Detect which cell encompasses the target text, then output its [X, Y] center coordinate. 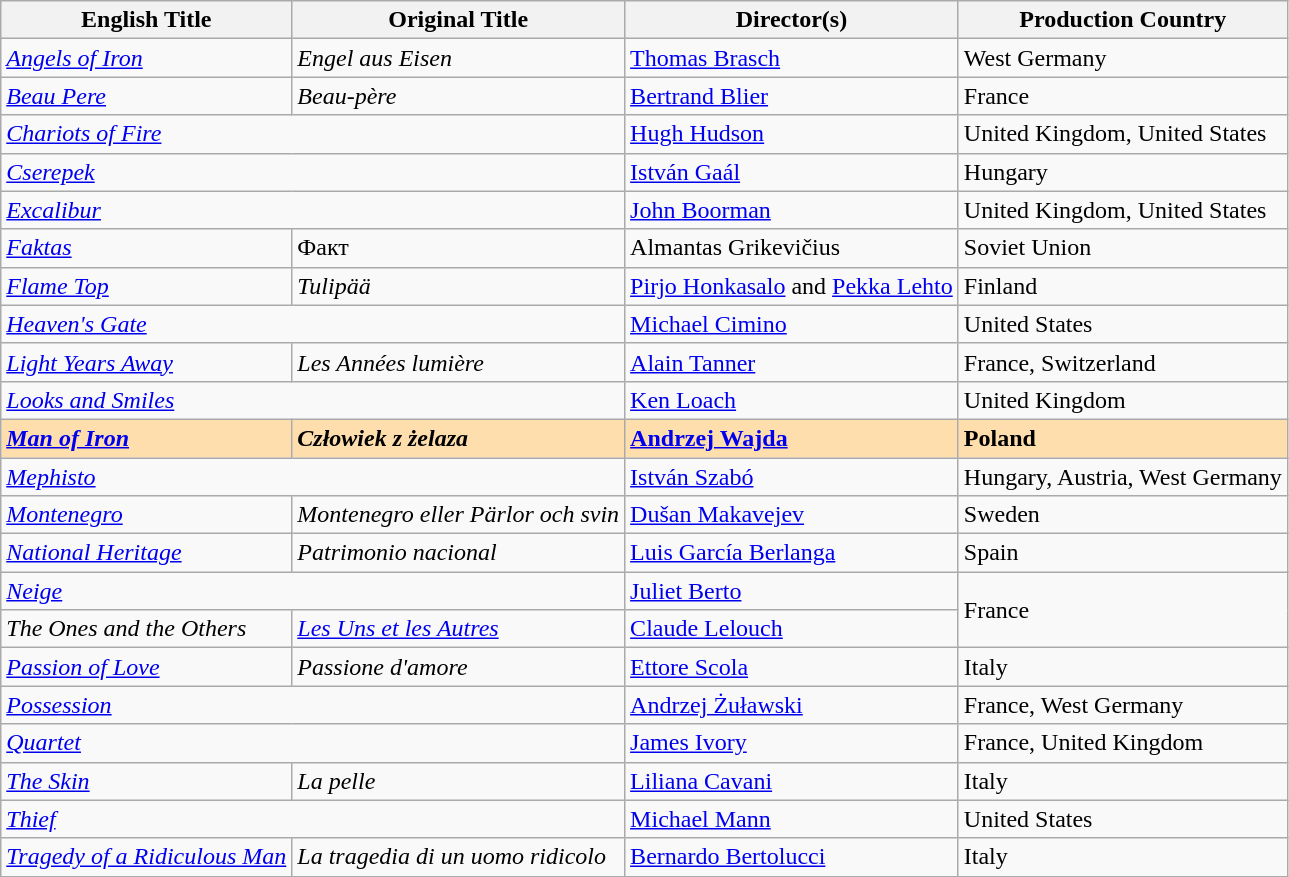
The Skin [146, 781]
France, United Kingdom [1122, 743]
Claude Lelouch [792, 629]
Alain Tanner [792, 362]
Montenegro eller Pärlor och svin [458, 515]
Poland [1122, 438]
Engel aus Eisen [458, 58]
Quartet [313, 743]
Thomas Brasch [792, 58]
Sweden [1122, 515]
Andrzej Żuławski [792, 705]
France, West Germany [1122, 705]
Faktas [146, 248]
Chariots of Fire [313, 134]
Pirjo Honkasalo and Pekka Lehto [792, 286]
Andrzej Wajda [792, 438]
Thief [313, 819]
The Ones and the Others [146, 629]
Michael Cimino [792, 324]
Hungary, Austria, West Germany [1122, 477]
National Heritage [146, 553]
Luis García Berlanga [792, 553]
Człowiek z żelaza [458, 438]
Finland [1122, 286]
Mephisto [313, 477]
Possession [313, 705]
English Title [146, 20]
France, Switzerland [1122, 362]
Tulipää [458, 286]
Passione d'amore [458, 667]
Excalibur [313, 210]
Cserepek [313, 172]
Man of Iron [146, 438]
Flame Top [146, 286]
Les Années lumière [458, 362]
La tragedia di un uomo ridicolo [458, 857]
Hugh Hudson [792, 134]
Heaven's Gate [313, 324]
Angels of Iron [146, 58]
Hungary [1122, 172]
Spain [1122, 553]
Beau-père [458, 96]
István Szabó [792, 477]
Ken Loach [792, 400]
Director(s) [792, 20]
Michael Mann [792, 819]
Les Uns et les Autres [458, 629]
Almantas Grikevičius [792, 248]
Neige [313, 591]
István Gaál [792, 172]
Soviet Union [1122, 248]
Montenegro [146, 515]
West Germany [1122, 58]
Beau Pere [146, 96]
Dušan Makavejev [792, 515]
Tragedy of a Ridiculous Man [146, 857]
Light Years Away [146, 362]
Bernardo Bertolucci [792, 857]
Ettore Scola [792, 667]
United Kingdom [1122, 400]
Original Title [458, 20]
Looks and Smiles [313, 400]
John Boorman [792, 210]
Passion of Love [146, 667]
Production Country [1122, 20]
Liliana Cavani [792, 781]
La pelle [458, 781]
Bertrand Blier [792, 96]
Факт [458, 248]
Juliet Berto [792, 591]
Patrimonio nacional [458, 553]
James Ivory [792, 743]
